Extract the [X, Y] coordinate from the center of the cell holding the provided text.  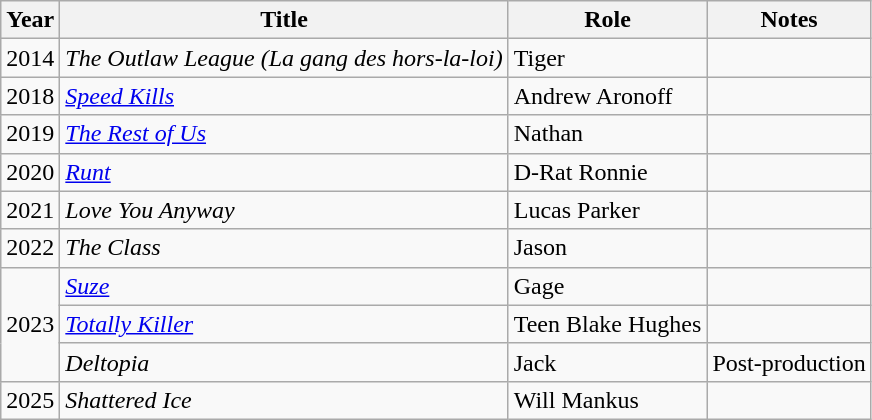
Nathan [608, 134]
Lucas Parker [608, 210]
Role [608, 20]
D-Rat Ronnie [608, 172]
Teen Blake Hughes [608, 324]
The Outlaw League (La gang des hors-la-loi) [284, 58]
Love You Anyway [284, 210]
The Class [284, 248]
Title [284, 20]
Gage [608, 286]
Speed Kills [284, 96]
2021 [30, 210]
Jack [608, 362]
2018 [30, 96]
2025 [30, 400]
Deltopia [284, 362]
Totally Killer [284, 324]
Shattered Ice [284, 400]
2014 [30, 58]
The Rest of Us [284, 134]
Notes [789, 20]
2023 [30, 324]
Will Mankus [608, 400]
2022 [30, 248]
Tiger [608, 58]
2019 [30, 134]
Jason [608, 248]
Andrew Aronoff [608, 96]
Year [30, 20]
2020 [30, 172]
Suze [284, 286]
Runt [284, 172]
Post-production [789, 362]
